Extract the (x, y) coordinate from the center of the cell holding the provided text.  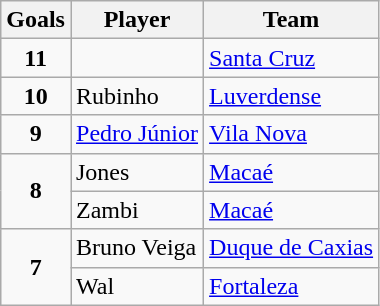
11 (36, 58)
Jones (136, 172)
Fortaleza (292, 286)
9 (36, 134)
Player (136, 20)
Rubinho (136, 96)
Santa Cruz (292, 58)
Luverdense (292, 96)
8 (36, 191)
Bruno Veiga (136, 248)
Vila Nova (292, 134)
Pedro Júnior (136, 134)
Duque de Caxias (292, 248)
Zambi (136, 210)
10 (36, 96)
Wal (136, 286)
Team (292, 20)
Goals (36, 20)
7 (36, 267)
